Locate the cell with the specified text and output its (X, Y) center coordinate. 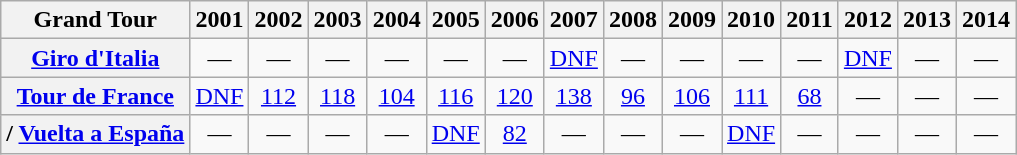
2011 (810, 20)
Grand Tour (96, 20)
104 (396, 96)
2010 (752, 20)
Tour de France (96, 96)
82 (514, 134)
2009 (692, 20)
2014 (986, 20)
116 (456, 96)
2006 (514, 20)
2002 (278, 20)
120 (514, 96)
96 (632, 96)
2007 (574, 20)
118 (338, 96)
2012 (868, 20)
Giro d'Italia (96, 58)
138 (574, 96)
2013 (926, 20)
2003 (338, 20)
2001 (220, 20)
68 (810, 96)
2008 (632, 20)
111 (752, 96)
2005 (456, 20)
112 (278, 96)
2004 (396, 20)
/ Vuelta a España (96, 134)
106 (692, 96)
